Locate the cell with the specified text and output its [x, y] center coordinate. 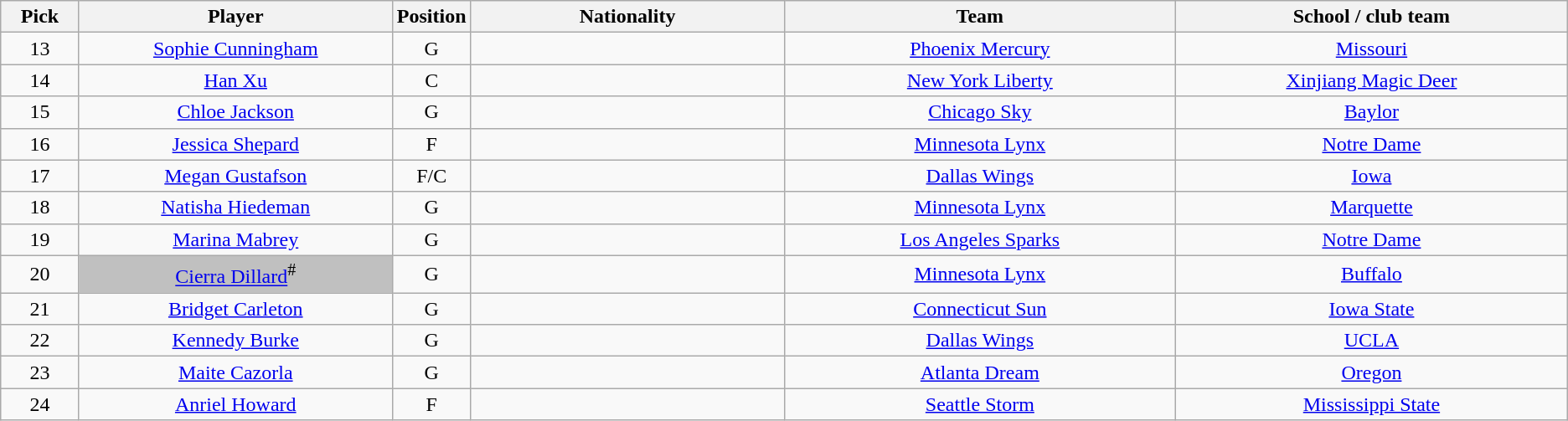
Baylor [1372, 112]
15 [40, 112]
Sophie Cunningham [235, 49]
Marquette [1372, 208]
21 [40, 309]
20 [40, 275]
Marina Mabrey [235, 239]
Han Xu [235, 80]
Atlanta Dream [980, 372]
Connecticut Sun [980, 309]
Cierra Dillard# [235, 275]
Seattle Storm [980, 404]
Chicago Sky [980, 112]
18 [40, 208]
13 [40, 49]
Buffalo [1372, 275]
Position [431, 17]
23 [40, 372]
Anriel Howard [235, 404]
Kennedy Burke [235, 341]
Team [980, 17]
17 [40, 176]
School / club team [1372, 17]
22 [40, 341]
Nationality [627, 17]
Jessica Shepard [235, 144]
Mississippi State [1372, 404]
Megan Gustafson [235, 176]
24 [40, 404]
Oregon [1372, 372]
New York Liberty [980, 80]
Missouri [1372, 49]
Player [235, 17]
Maite Cazorla [235, 372]
16 [40, 144]
UCLA [1372, 341]
Chloe Jackson [235, 112]
Xinjiang Magic Deer [1372, 80]
Iowa [1372, 176]
C [431, 80]
14 [40, 80]
Los Angeles Sparks [980, 239]
Pick [40, 17]
19 [40, 239]
F/C [431, 176]
Phoenix Mercury [980, 49]
Natisha Hiedeman [235, 208]
Iowa State [1372, 309]
Bridget Carleton [235, 309]
